Determine the [X, Y] coordinate at the center of the cell enclosing the given text.  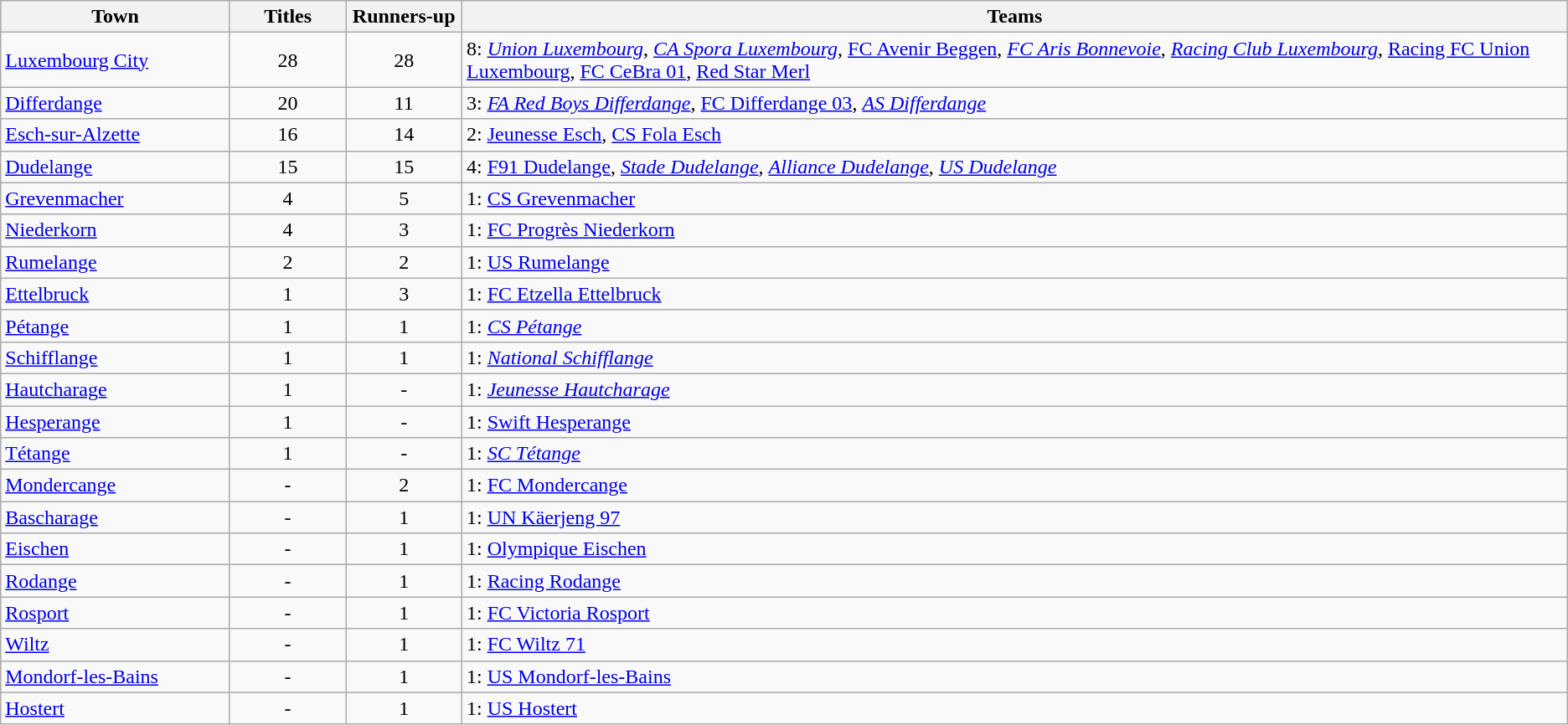
1: FC Wiltz 71 [1014, 645]
Runners-up [404, 17]
1: US Rumelange [1014, 262]
1: FC Progrès Niederkorn [1014, 230]
Rumelange [116, 262]
16 [288, 135]
1: Olympique Eischen [1014, 549]
1: FC Victoria Rosport [1014, 613]
Rosport [116, 613]
Hesperange [116, 421]
1: Racing Rodange [1014, 581]
Schifflange [116, 357]
Town [116, 17]
1: UN Käerjeng 97 [1014, 517]
Grevenmacher [116, 198]
4: F91 Dudelange, Stade Dudelange, Alliance Dudelange, US Dudelange [1014, 167]
2: Jeunesse Esch, CS Fola Esch [1014, 135]
Ettelbruck [116, 294]
1: CS Grevenmacher [1014, 198]
Mondercange [116, 486]
Hautcharage [116, 389]
1: FC Etzella Ettelbruck [1014, 294]
Rodange [116, 581]
1: US Hostert [1014, 708]
Tétange [116, 454]
1: US Mondorf-les-Bains [1014, 676]
Teams [1014, 17]
Niederkorn [116, 230]
Hostert [116, 708]
Titles [288, 17]
1: FC Mondercange [1014, 486]
1: CS Pétange [1014, 326]
Luxembourg City [116, 60]
Pétange [116, 326]
1: Jeunesse Hautcharage [1014, 389]
Esch-sur-Alzette [116, 135]
14 [404, 135]
Bascharage [116, 517]
11 [404, 103]
Dudelange [116, 167]
1: National Schifflange [1014, 357]
Differdange [116, 103]
5 [404, 198]
Wiltz [116, 645]
20 [288, 103]
3: FA Red Boys Differdange, FC Differdange 03, AS Differdange [1014, 103]
1: SC Tétange [1014, 454]
Mondorf-les-Bains [116, 676]
1: Swift Hesperange [1014, 421]
Eischen [116, 549]
